Determine the [X, Y] coordinate at the center of the cell enclosing the given text.  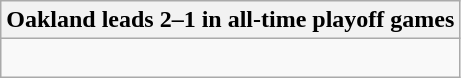
Oakland leads 2–1 in all-time playoff games [230, 20]
